From the cell containing the given text, extract its center point as [X, Y] coordinate. 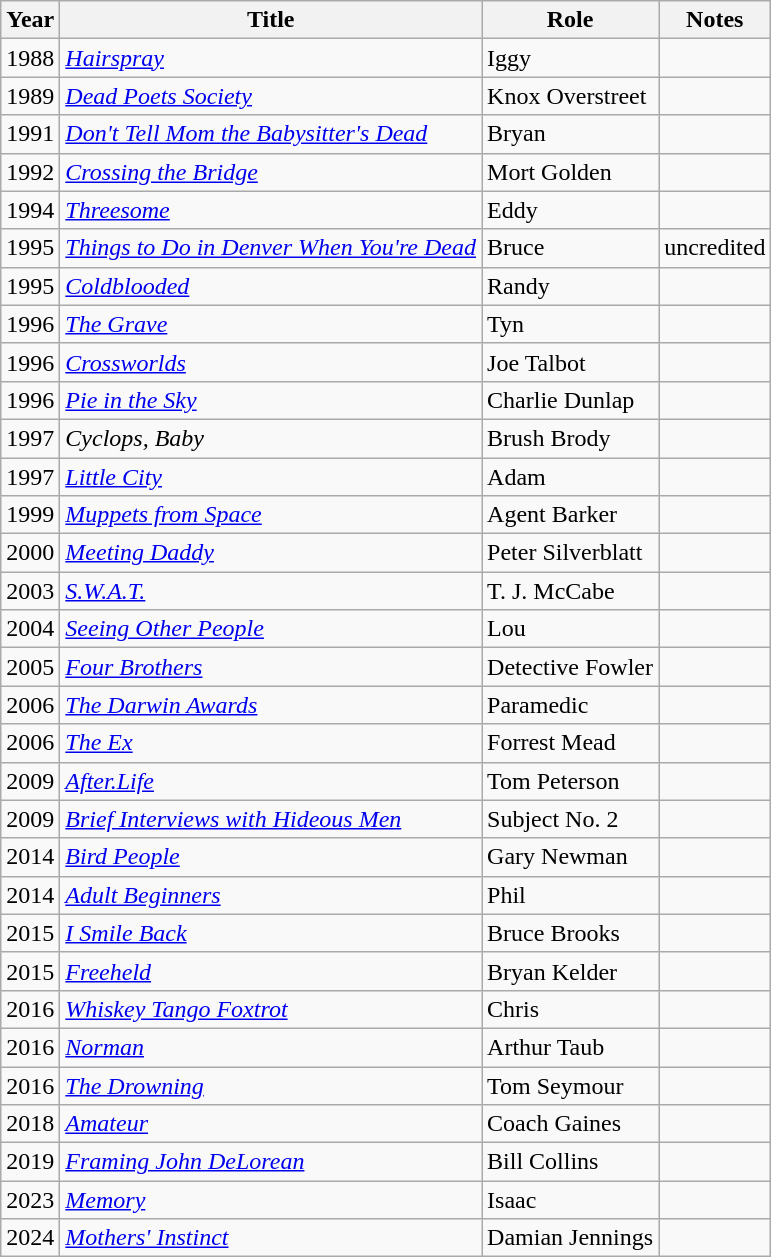
1991 [30, 134]
I Smile Back [271, 933]
Isaac [570, 1200]
Brief Interviews with Hideous Men [271, 819]
Title [271, 20]
Forrest Mead [570, 743]
Amateur [271, 1124]
Don't Tell Mom the Babysitter's Dead [271, 134]
Gary Newman [570, 857]
Bryan Kelder [570, 971]
2000 [30, 553]
Meeting Daddy [271, 553]
2018 [30, 1124]
Four Brothers [271, 667]
Whiskey Tango Foxtrot [271, 1009]
1989 [30, 96]
Chris [570, 1009]
Pie in the Sky [271, 400]
uncredited [715, 248]
Phil [570, 895]
Bruce Brooks [570, 933]
2023 [30, 1200]
1994 [30, 210]
Mort Golden [570, 172]
Crossing the Bridge [271, 172]
Bryan [570, 134]
Brush Brody [570, 438]
Freeheld [271, 971]
2005 [30, 667]
The Ex [271, 743]
Coach Gaines [570, 1124]
1992 [30, 172]
Things to Do in Denver When You're Dead [271, 248]
After.Life [271, 781]
2019 [30, 1162]
Crossworlds [271, 362]
The Grave [271, 324]
Hairspray [271, 58]
Charlie Dunlap [570, 400]
Iggy [570, 58]
Muppets from Space [271, 515]
The Darwin Awards [271, 705]
Dead Poets Society [271, 96]
Tom Seymour [570, 1085]
Role [570, 20]
Damian Jennings [570, 1238]
Mothers' Instinct [271, 1238]
Bruce [570, 248]
Bird People [271, 857]
2003 [30, 591]
Agent Barker [570, 515]
Eddy [570, 210]
Bill Collins [570, 1162]
Notes [715, 20]
Arthur Taub [570, 1047]
Seeing Other People [271, 629]
Joe Talbot [570, 362]
Framing John DeLorean [271, 1162]
2024 [30, 1238]
Coldblooded [271, 286]
T. J. McCabe [570, 591]
The Drowning [271, 1085]
Randy [570, 286]
Year [30, 20]
Knox Overstreet [570, 96]
Peter Silverblatt [570, 553]
Detective Fowler [570, 667]
Memory [271, 1200]
Adult Beginners [271, 895]
Tom Peterson [570, 781]
Little City [271, 477]
Adam [570, 477]
Norman [271, 1047]
1988 [30, 58]
Subject No. 2 [570, 819]
Paramedic [570, 705]
1999 [30, 515]
Lou [570, 629]
2004 [30, 629]
Tyn [570, 324]
Cyclops, Baby [271, 438]
S.W.A.T. [271, 591]
Threesome [271, 210]
